Capture the cell that displays the provided text and extract its (x, y) central coordinate. 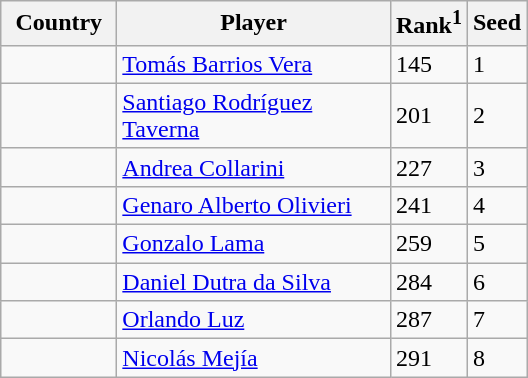
Country (59, 24)
145 (428, 64)
Gonzalo Lama (254, 244)
7 (496, 320)
5 (496, 244)
227 (428, 167)
Nicolás Mejía (254, 358)
4 (496, 205)
Orlando Luz (254, 320)
Player (254, 24)
Andrea Collarini (254, 167)
Rank1 (428, 24)
6 (496, 282)
8 (496, 358)
3 (496, 167)
Santiago Rodríguez Taverna (254, 116)
291 (428, 358)
2 (496, 116)
Seed (496, 24)
Genaro Alberto Olivieri (254, 205)
Tomás Barrios Vera (254, 64)
1 (496, 64)
287 (428, 320)
284 (428, 282)
241 (428, 205)
259 (428, 244)
201 (428, 116)
Daniel Dutra da Silva (254, 282)
